Extract the [x, y] coordinate from the center of the cell holding the provided text.  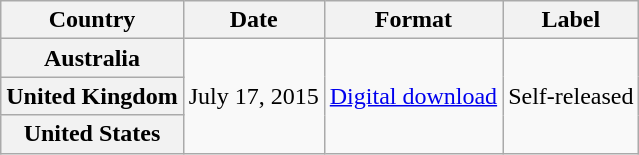
Date [254, 20]
Australia [92, 58]
United States [92, 134]
Label [571, 20]
Digital download [413, 96]
Country [92, 20]
United Kingdom [92, 96]
Format [413, 20]
Self-released [571, 96]
July 17, 2015 [254, 96]
